Capture the cell that displays the provided text and extract its (x, y) central coordinate. 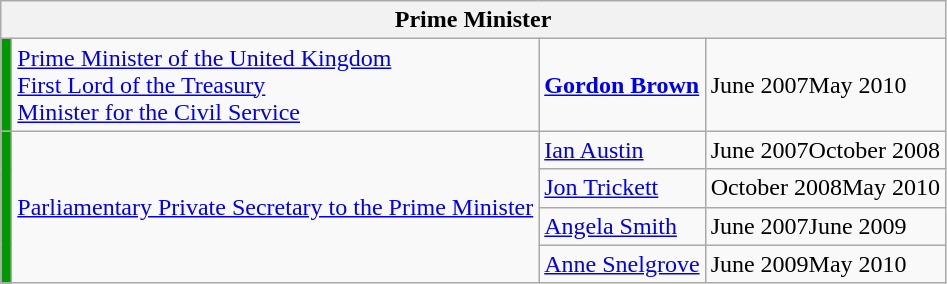
October 2008May 2010 (825, 188)
June 2007June 2009 (825, 226)
Parliamentary Private Secretary to the Prime Minister (276, 207)
Prime Minister (474, 20)
Gordon Brown (622, 85)
Ian Austin (622, 150)
Prime Minister of the United KingdomFirst Lord of the TreasuryMinister for the Civil Service (276, 85)
June 2007May 2010 (825, 85)
Jon Trickett (622, 188)
Anne Snelgrove (622, 264)
June 2009May 2010 (825, 264)
Angela Smith (622, 226)
June 2007October 2008 (825, 150)
